Detect which cell encompasses the target text, then output its [x, y] center coordinate. 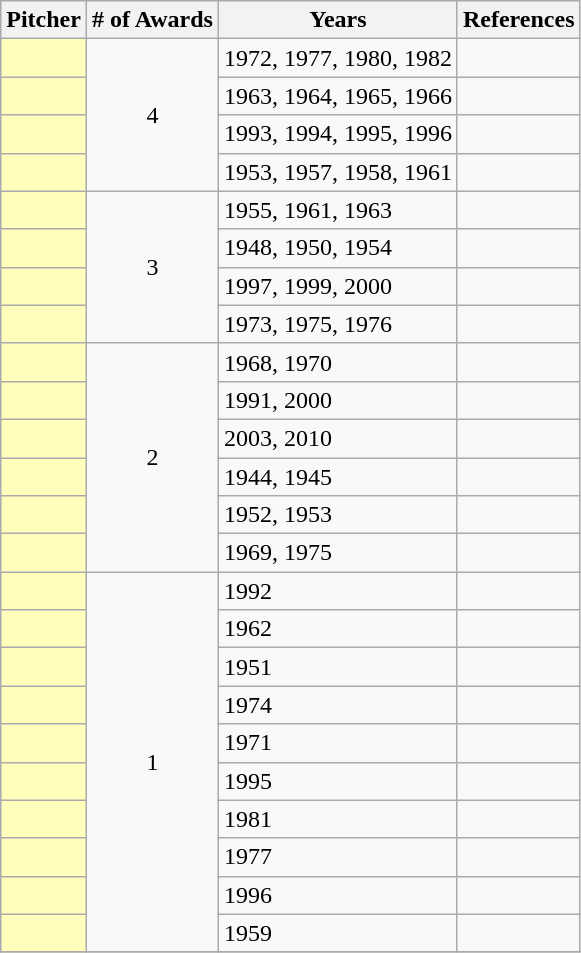
Years [338, 20]
4 [152, 115]
1971 [338, 743]
1996 [338, 895]
1981 [338, 819]
1959 [338, 933]
# of Awards [152, 20]
1968, 1970 [338, 362]
1991, 2000 [338, 400]
1977 [338, 857]
1944, 1945 [338, 477]
2003, 2010 [338, 438]
1973, 1975, 1976 [338, 324]
1953, 1957, 1958, 1961 [338, 172]
1962 [338, 629]
Pitcher [44, 20]
3 [152, 267]
1 [152, 762]
1952, 1953 [338, 515]
1969, 1975 [338, 553]
1995 [338, 781]
1951 [338, 667]
1992 [338, 591]
1993, 1994, 1995, 1996 [338, 134]
1974 [338, 705]
1997, 1999, 2000 [338, 286]
1963, 1964, 1965, 1966 [338, 96]
1972, 1977, 1980, 1982 [338, 58]
1955, 1961, 1963 [338, 210]
1948, 1950, 1954 [338, 248]
2 [152, 457]
References [518, 20]
